Return the (x, y) coordinate for the center point of the cell that contains the specified text.  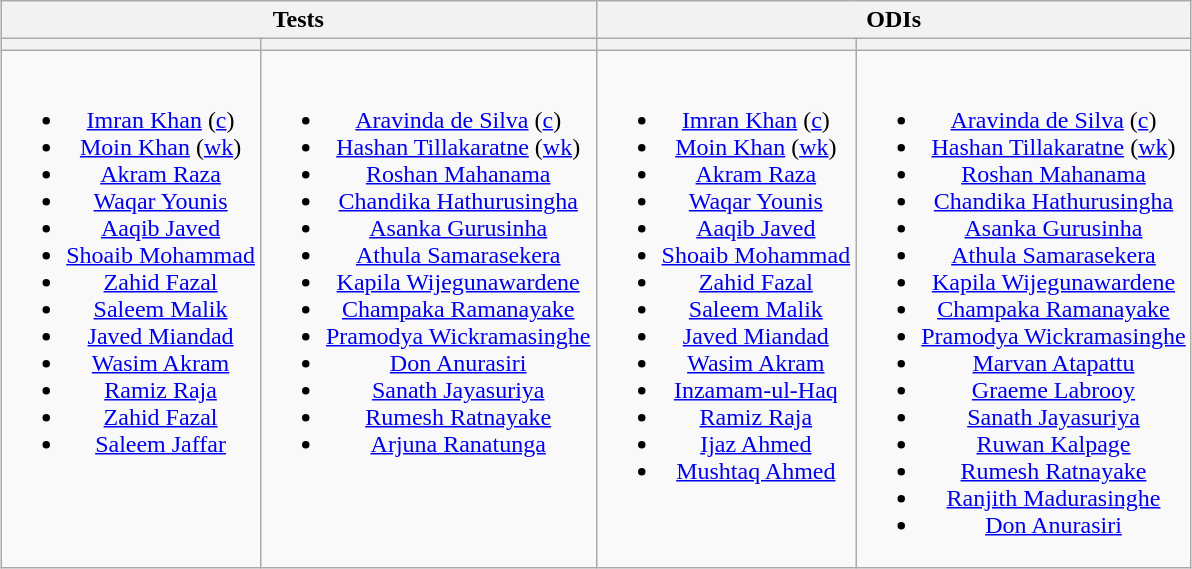
ODIs (894, 20)
Tests (298, 20)
